Determine the (x, y) coordinate at the center of the cell enclosing the given text.  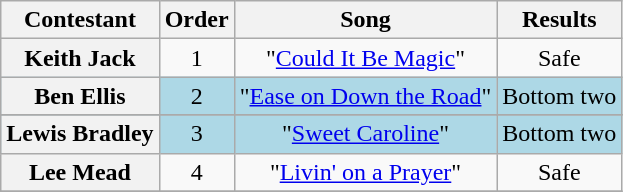
Order (196, 20)
4 (196, 172)
Ben Ellis (80, 96)
2 (196, 96)
"Livin' on a Prayer" (366, 172)
Results (560, 20)
"Sweet Caroline" (366, 134)
Contestant (80, 20)
"Ease on Down the Road" (366, 96)
"Could It Be Magic" (366, 58)
3 (196, 134)
1 (196, 58)
Keith Jack (80, 58)
Lewis Bradley (80, 134)
Lee Mead (80, 172)
Song (366, 20)
